Pinpoint the cell where the given text exists, returning its (X, Y) midpoint coordinate. 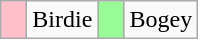
Bogey (161, 20)
Birdie (62, 20)
